Detect which cell encompasses the target text, then output its (x, y) center coordinate. 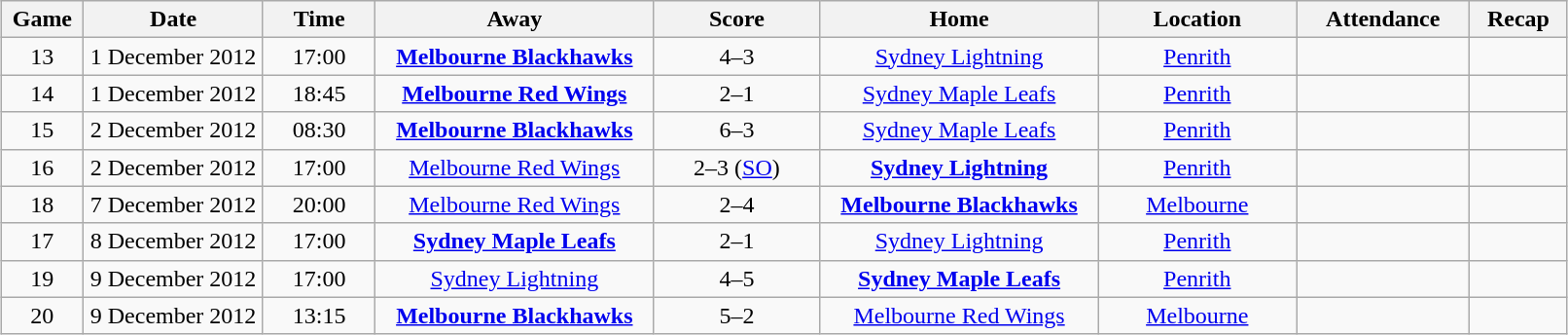
08:30 (319, 130)
Away (515, 19)
6–3 (737, 130)
16 (43, 167)
Location (1197, 19)
18 (43, 205)
17 (43, 242)
20:00 (319, 205)
18:45 (319, 93)
5–2 (737, 316)
13:15 (319, 316)
Home (959, 19)
Time (319, 19)
13 (43, 56)
Score (737, 19)
14 (43, 93)
8 December 2012 (173, 242)
2–3 (SO) (737, 167)
4–3 (737, 56)
4–5 (737, 279)
7 December 2012 (173, 205)
20 (43, 316)
15 (43, 130)
Recap (1518, 19)
Game (43, 19)
Attendance (1383, 19)
Date (173, 19)
19 (43, 279)
2–4 (737, 205)
